Identify which cell holds the provided text, then report its (x, y) central coordinate. 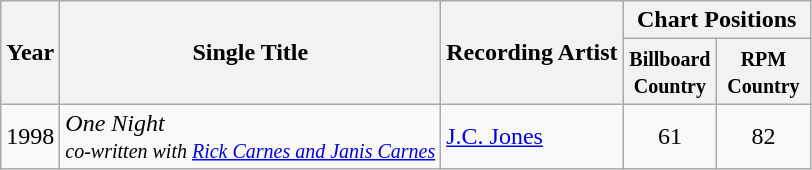
Chart Positions (716, 20)
Billboard Country (670, 72)
82 (764, 136)
Recording Artist (532, 52)
Year (30, 52)
61 (670, 136)
RPM Country (764, 72)
J.C. Jones (532, 136)
1998 (30, 136)
Single Title (250, 52)
One Night co-written with Rick Carnes and Janis Carnes (250, 136)
